From the cell containing the given text, extract its center point as (x, y) coordinate. 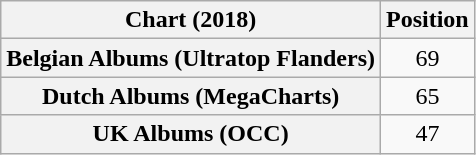
Belgian Albums (Ultratop Flanders) (191, 58)
Dutch Albums (MegaCharts) (191, 96)
UK Albums (OCC) (191, 134)
47 (428, 134)
65 (428, 96)
Position (428, 20)
69 (428, 58)
Chart (2018) (191, 20)
